For the text-containing cell, return its midpoint in (x, y) coordinate format. 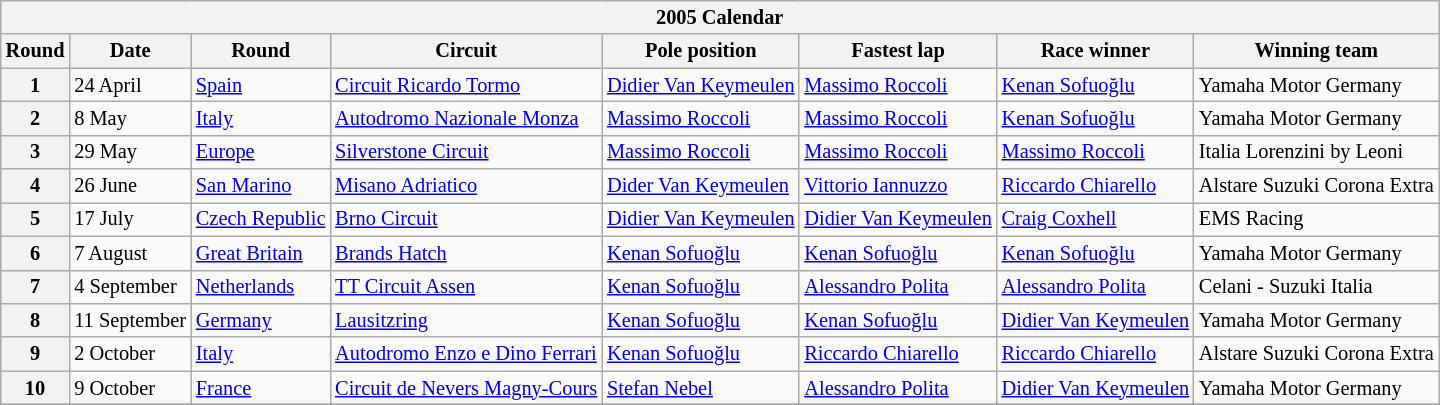
26 June (130, 186)
Europe (260, 152)
10 (36, 388)
5 (36, 219)
9 (36, 354)
Italia Lorenzini by Leoni (1316, 152)
Autodromo Enzo e Dino Ferrari (466, 354)
Autodromo Nazionale Monza (466, 118)
9 October (130, 388)
San Marino (260, 186)
2 October (130, 354)
Brno Circuit (466, 219)
8 (36, 320)
4 September (130, 287)
17 July (130, 219)
7 (36, 287)
Spain (260, 85)
Celani - Suzuki Italia (1316, 287)
4 (36, 186)
Circuit de Nevers Magny-Cours (466, 388)
Great Britain (260, 253)
Czech Republic (260, 219)
EMS Racing (1316, 219)
Race winner (1096, 51)
8 May (130, 118)
Winning team (1316, 51)
Germany (260, 320)
7 August (130, 253)
Date (130, 51)
Circuit Ricardo Tormo (466, 85)
Misano Adriatico (466, 186)
29 May (130, 152)
2005 Calendar (720, 17)
Stefan Nebel (700, 388)
Craig Coxhell (1096, 219)
Netherlands (260, 287)
Lausitzring (466, 320)
France (260, 388)
2 (36, 118)
Circuit (466, 51)
1 (36, 85)
6 (36, 253)
11 September (130, 320)
24 April (130, 85)
3 (36, 152)
Brands Hatch (466, 253)
Fastest lap (898, 51)
Dider Van Keymeulen (700, 186)
Silverstone Circuit (466, 152)
Pole position (700, 51)
TT Circuit Assen (466, 287)
Vittorio Iannuzzo (898, 186)
